Search for the cell housing the specified text and yield its [X, Y] center coordinate. 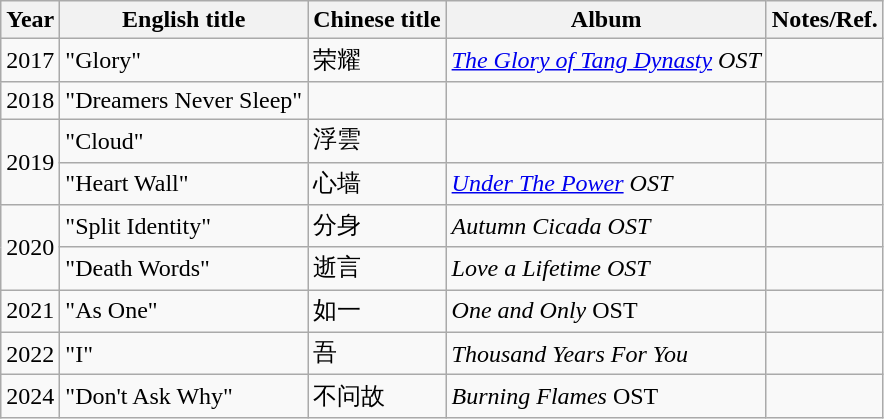
"Dreamers Never Sleep" [184, 100]
2024 [30, 396]
荣耀 [377, 60]
English title [184, 20]
2020 [30, 248]
2018 [30, 100]
Notes/Ref. [824, 20]
Love a Lifetime OST [606, 268]
The Glory of Tang Dynasty OST [606, 60]
2017 [30, 60]
"Cloud" [184, 140]
"Split Identity" [184, 226]
Thousand Years For You [606, 354]
Chinese title [377, 20]
逝言 [377, 268]
Autumn Cicada OST [606, 226]
2019 [30, 162]
浮雲 [377, 140]
"Glory" [184, 60]
Burning Flames OST [606, 396]
如一 [377, 312]
"I" [184, 354]
"As One" [184, 312]
不问故 [377, 396]
2022 [30, 354]
2021 [30, 312]
分身 [377, 226]
"Heart Wall" [184, 184]
"Don't Ask Why" [184, 396]
Under The Power OST [606, 184]
心墙 [377, 184]
"Death Words" [184, 268]
Year [30, 20]
吾 [377, 354]
One and Only OST [606, 312]
Album [606, 20]
